Capture the cell that displays the provided text and extract its [X, Y] central coordinate. 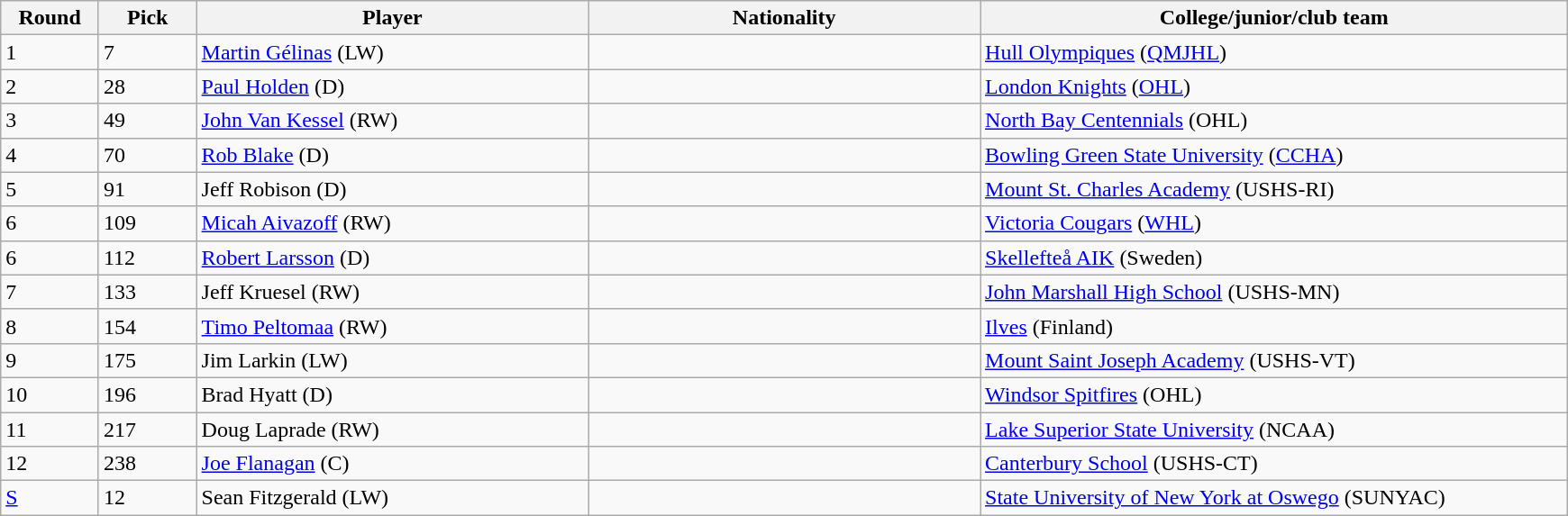
28 [148, 86]
Martin Gélinas (LW) [393, 52]
1 [50, 52]
S [50, 498]
Windsor Spitfires (OHL) [1274, 394]
Skellefteå AIK (Sweden) [1274, 258]
State University of New York at Oswego (SUNYAC) [1274, 498]
112 [148, 258]
8 [50, 326]
133 [148, 292]
Micah Aivazoff (RW) [393, 223]
Timo Peltomaa (RW) [393, 326]
Jim Larkin (LW) [393, 360]
Mount Saint Joseph Academy (USHS-VT) [1274, 360]
London Knights (OHL) [1274, 86]
Jeff Robison (D) [393, 189]
Canterbury School (USHS-CT) [1274, 464]
4 [50, 155]
Mount St. Charles Academy (USHS-RI) [1274, 189]
John Marshall High School (USHS-MN) [1274, 292]
Ilves (Finland) [1274, 326]
Pick [148, 18]
Paul Holden (D) [393, 86]
Round [50, 18]
College/junior/club team [1274, 18]
Rob Blake (D) [393, 155]
196 [148, 394]
3 [50, 121]
Victoria Cougars (WHL) [1274, 223]
Jeff Kruesel (RW) [393, 292]
10 [50, 394]
70 [148, 155]
Lake Superior State University (NCAA) [1274, 430]
Robert Larsson (D) [393, 258]
Bowling Green State University (CCHA) [1274, 155]
Hull Olympiques (QMJHL) [1274, 52]
5 [50, 189]
Doug Laprade (RW) [393, 430]
Joe Flanagan (C) [393, 464]
109 [148, 223]
John Van Kessel (RW) [393, 121]
Player [393, 18]
Sean Fitzgerald (LW) [393, 498]
238 [148, 464]
91 [148, 189]
217 [148, 430]
49 [148, 121]
11 [50, 430]
2 [50, 86]
North Bay Centennials (OHL) [1274, 121]
154 [148, 326]
Nationality [784, 18]
9 [50, 360]
175 [148, 360]
Brad Hyatt (D) [393, 394]
